Provide the (x, y) coordinate of the cell's center where the given text is located.  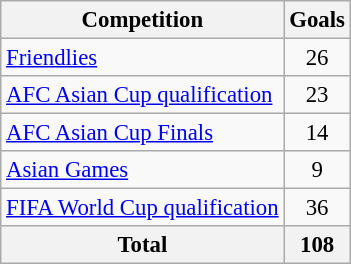
FIFA World Cup qualification (142, 208)
Asian Games (142, 170)
36 (317, 208)
26 (317, 58)
Total (142, 245)
Goals (317, 20)
14 (317, 133)
23 (317, 95)
AFC Asian Cup qualification (142, 95)
108 (317, 245)
Competition (142, 20)
Friendlies (142, 58)
AFC Asian Cup Finals (142, 133)
9 (317, 170)
